Scan for the cell matching the given text and deliver its (x, y) coordinate at center. 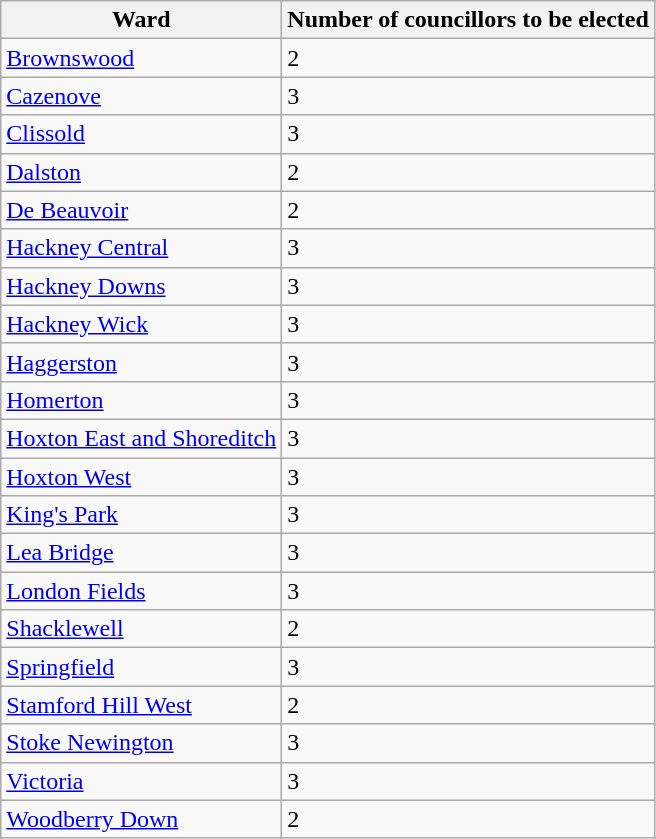
King's Park (142, 515)
Haggerston (142, 362)
Hoxton East and Shoreditch (142, 438)
Hackney Downs (142, 286)
Hoxton West (142, 477)
Victoria (142, 781)
Dalston (142, 172)
Woodberry Down (142, 819)
London Fields (142, 591)
Number of councillors to be elected (468, 20)
Cazenove (142, 96)
Homerton (142, 400)
Lea Bridge (142, 553)
Stamford Hill West (142, 705)
Ward (142, 20)
Stoke Newington (142, 743)
Shacklewell (142, 629)
Hackney Wick (142, 324)
Hackney Central (142, 248)
Brownswood (142, 58)
Clissold (142, 134)
Springfield (142, 667)
De Beauvoir (142, 210)
